Extract the [x, y] coordinate from the center of the cell holding the provided text.  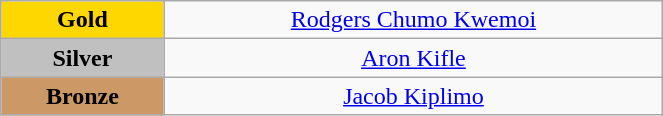
Aron Kifle [414, 58]
Rodgers Chumo Kwemoi [414, 20]
Bronze [82, 96]
Jacob Kiplimo [414, 96]
Gold [82, 20]
Silver [82, 58]
